Determine the (X, Y) coordinate at the center of the cell enclosing the given text.  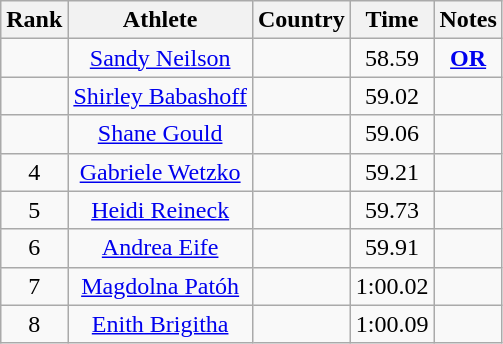
Athlete (160, 20)
4 (34, 172)
Time (392, 20)
Shirley Babashoff (160, 96)
1:00.02 (392, 286)
59.06 (392, 134)
6 (34, 248)
Enith Brigitha (160, 324)
Sandy Neilson (160, 58)
Country (301, 20)
7 (34, 286)
Gabriele Wetzko (160, 172)
59.21 (392, 172)
Magdolna Patóh (160, 286)
Notes (468, 20)
5 (34, 210)
Shane Gould (160, 134)
58.59 (392, 58)
59.02 (392, 96)
Andrea Eife (160, 248)
1:00.09 (392, 324)
Rank (34, 20)
59.73 (392, 210)
OR (468, 58)
59.91 (392, 248)
Heidi Reineck (160, 210)
8 (34, 324)
